Identify which cell holds the provided text, then report its (x, y) central coordinate. 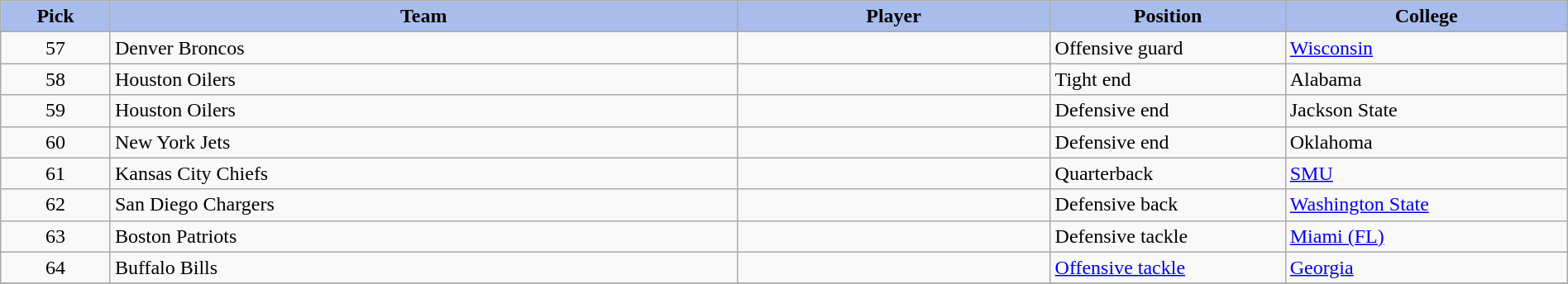
Boston Patriots (423, 236)
Kansas City Chiefs (423, 173)
63 (56, 236)
Georgia (1426, 267)
57 (56, 48)
Alabama (1426, 79)
Team (423, 17)
61 (56, 173)
Wisconsin (1426, 48)
Quarterback (1168, 173)
62 (56, 205)
Pick (56, 17)
Defensive back (1168, 205)
Tight end (1168, 79)
Oklahoma (1426, 142)
Defensive tackle (1168, 236)
Player (893, 17)
Miami (FL) (1426, 236)
Offensive guard (1168, 48)
64 (56, 267)
58 (56, 79)
College (1426, 17)
SMU (1426, 173)
Buffalo Bills (423, 267)
New York Jets (423, 142)
Offensive tackle (1168, 267)
59 (56, 111)
Denver Broncos (423, 48)
60 (56, 142)
Jackson State (1426, 111)
Washington State (1426, 205)
Position (1168, 17)
San Diego Chargers (423, 205)
